Return the [X, Y] coordinate for the center point of the cell that contains the specified text.  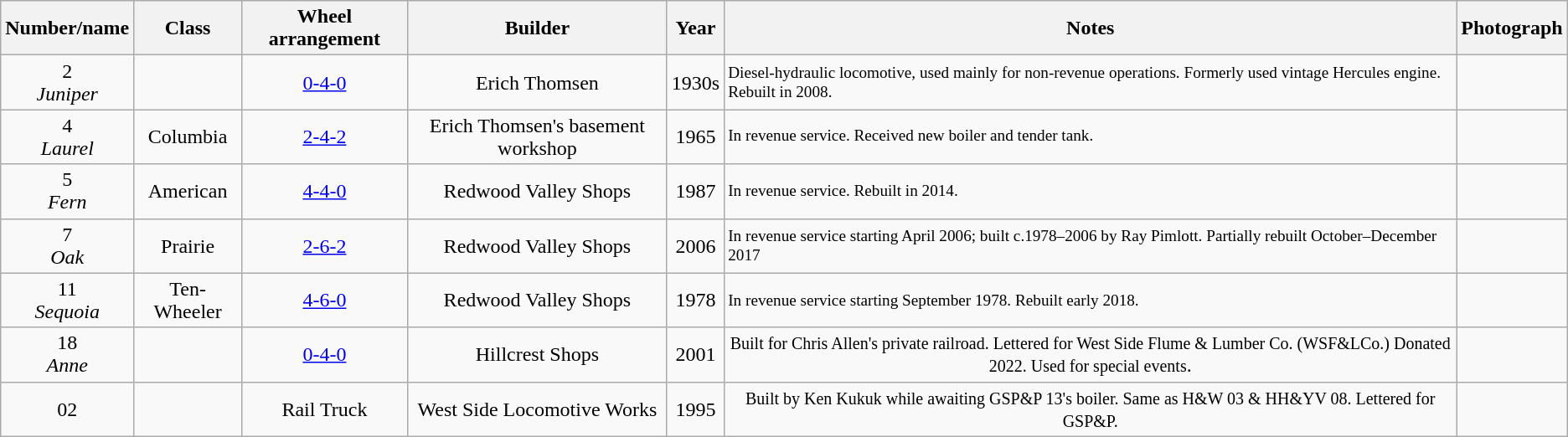
Photograph [1512, 28]
Wheel arrangement [324, 28]
Erich Thomsen [538, 82]
Columbia [188, 137]
Ten-Wheeler [188, 300]
1978 [695, 300]
4-6-0 [324, 300]
In revenue service. Rebuilt in 2014. [1091, 191]
4-4-0 [324, 191]
5Fern [67, 191]
In revenue service starting September 1978. Rebuilt early 2018. [1091, 300]
Class [188, 28]
American [188, 191]
18Anne [67, 355]
1930s [695, 82]
Built for Chris Allen's private railroad. Lettered for West Side Flume & Lumber Co. (WSF&LCo.) Donated 2022. Used for special events. [1091, 355]
2Juniper [67, 82]
1987 [695, 191]
Builder [538, 28]
7Oak [67, 246]
11Sequoia [67, 300]
In revenue service. Received new boiler and tender tank. [1091, 137]
Erich Thomsen's basement workshop [538, 137]
Diesel-hydraulic locomotive, used mainly for non-revenue operations. Formerly used vintage Hercules engine. Rebuilt in 2008. [1091, 82]
Built by Ken Kukuk while awaiting GSP&P 13's boiler. Same as H&W 03 & HH&YV 08. Lettered for GSP&P. [1091, 409]
Notes [1091, 28]
Year [695, 28]
2001 [695, 355]
2-4-2 [324, 137]
In revenue service starting April 2006; built c.1978–2006 by Ray Pimlott. Partially rebuilt October–December 2017 [1091, 246]
02 [67, 409]
Prairie [188, 246]
2006 [695, 246]
1965 [695, 137]
West Side Locomotive Works [538, 409]
1995 [695, 409]
2-6-2 [324, 246]
4Laurel [67, 137]
Rail Truck [324, 409]
Hillcrest Shops [538, 355]
Number/name [67, 28]
